For the text-containing cell, return its midpoint in (x, y) coordinate format. 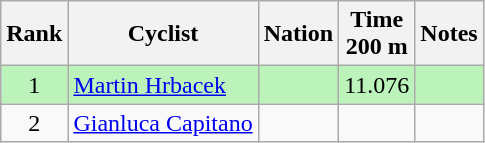
Notes (449, 34)
Cyclist (163, 34)
2 (34, 123)
Martin Hrbacek (163, 85)
Time200 m (377, 34)
Gianluca Capitano (163, 123)
Rank (34, 34)
11.076 (377, 85)
Nation (298, 34)
1 (34, 85)
